Locate the cell with the specified text and output its (x, y) center coordinate. 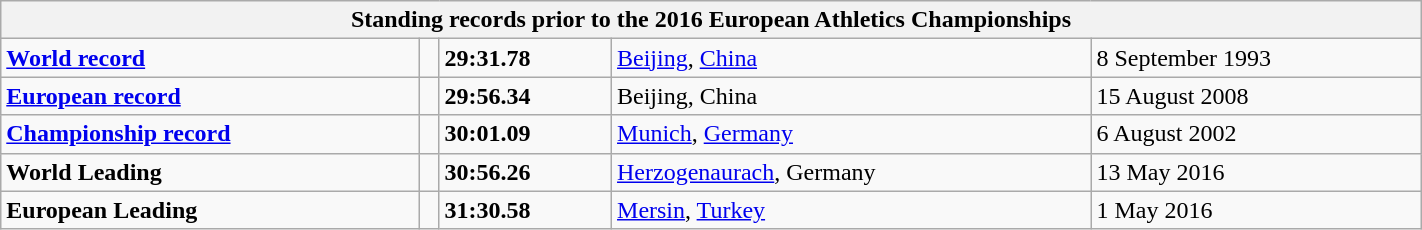
29:31.78 (526, 58)
30:01.09 (526, 134)
30:56.26 (526, 172)
Standing records prior to the 2016 European Athletics Championships (711, 20)
European Leading (210, 210)
European record (210, 96)
15 August 2008 (1256, 96)
Munich, Germany (852, 134)
8 September 1993 (1256, 58)
1 May 2016 (1256, 210)
29:56.34 (526, 96)
World Leading (210, 172)
Mersin, Turkey (852, 210)
Herzogenaurach, Germany (852, 172)
6 August 2002 (1256, 134)
Championship record (210, 134)
31:30.58 (526, 210)
World record (210, 58)
13 May 2016 (1256, 172)
